For the text-containing cell, return its midpoint in (X, Y) coordinate format. 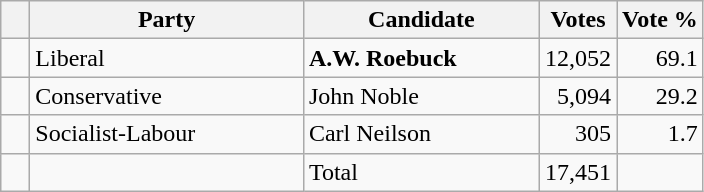
Socialist-Labour (167, 134)
John Noble (421, 96)
Carl Neilson (421, 134)
Vote % (660, 20)
Liberal (167, 58)
Total (421, 172)
A.W. Roebuck (421, 58)
69.1 (660, 58)
Party (167, 20)
12,052 (578, 58)
17,451 (578, 172)
29.2 (660, 96)
Candidate (421, 20)
Votes (578, 20)
5,094 (578, 96)
Conservative (167, 96)
1.7 (660, 134)
305 (578, 134)
